Locate the cell with the specified text and output its [X, Y] center coordinate. 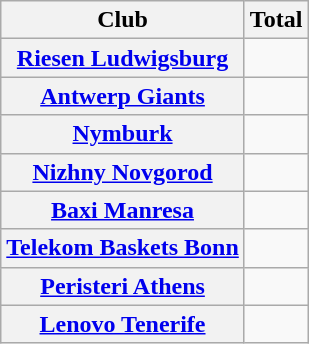
Baxi Manresa [123, 210]
Nizhny Novgorod [123, 172]
Club [123, 20]
Peristeri Athens [123, 286]
Telekom Baskets Bonn [123, 248]
Antwerp Giants [123, 96]
Riesen Ludwigsburg [123, 58]
Lenovo Tenerife [123, 324]
Total [276, 20]
Nymburk [123, 134]
